Output the [x, y] coordinate of the center of the cell containing the given text.  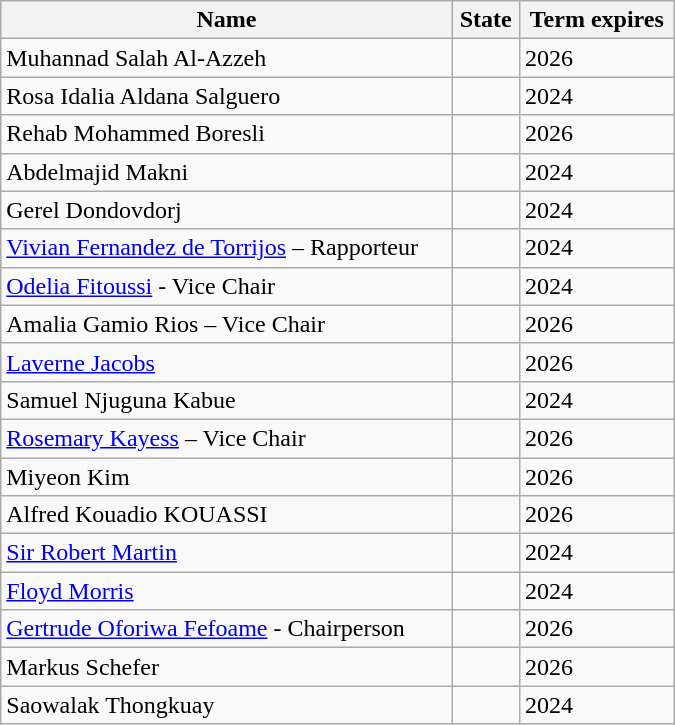
Miyeon Kim [226, 477]
Amalia Gamio Rios – Vice Chair [226, 324]
Alfred Kouadio KOUASSI [226, 515]
Odelia Fitoussi - Vice Chair [226, 286]
Rosemary Kayess – Vice Chair [226, 438]
State [486, 20]
Sir Robert Martin [226, 553]
Muhannad Salah Al-Azzeh [226, 58]
Floyd Morris [226, 591]
Gertrude Oforiwa Fefoame - Chairperson [226, 629]
Markus Schefer [226, 667]
Vivian Fernandez de Torrijos – Rapporteur [226, 248]
Rosa Idalia Aldana Salguero [226, 96]
Rehab Mohammed Boresli [226, 134]
Laverne Jacobs [226, 362]
Abdelmajid Makni [226, 172]
Name [226, 20]
Term expires [596, 20]
Samuel Njuguna Kabue [226, 400]
Saowalak Thongkuay [226, 705]
Gerel Dondovdorj [226, 210]
